Output the (x, y) coordinate of the center of the cell containing the given text.  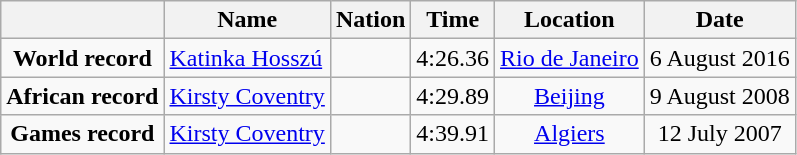
4:29.89 (453, 96)
African record (82, 96)
Beijing (570, 96)
6 August 2016 (720, 58)
4:26.36 (453, 58)
Rio de Janeiro (570, 58)
Date (720, 20)
Algiers (570, 134)
Name (247, 20)
Games record (82, 134)
Nation (370, 20)
Time (453, 20)
12 July 2007 (720, 134)
9 August 2008 (720, 96)
World record (82, 58)
Location (570, 20)
Katinka Hosszú (247, 58)
4:39.91 (453, 134)
